Identify which cell holds the provided text, then report its (X, Y) central coordinate. 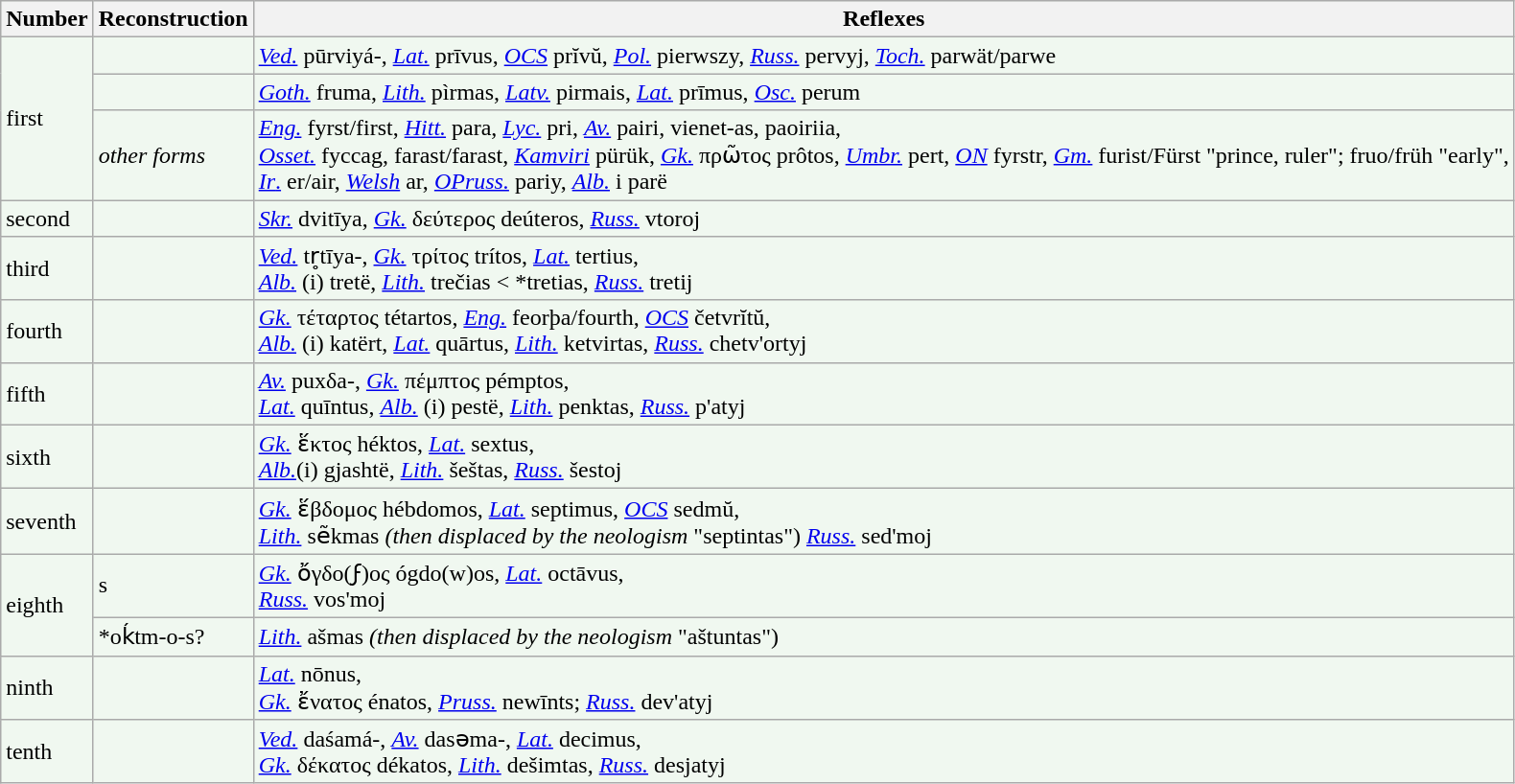
other forms (173, 155)
Gk. ἕβδομος hébdomos, Lat. septimus, OCS sedmŭ,Lith. sẽkmas (then displaced by the neologism "septintas") Russ. sed'moj (884, 521)
Lat. nōnus,Gk. ἔνατος énatos, Pruss. newīnts; Russ. dev'atyj (884, 688)
Ved. pūrviyá-, Lat. prīvus, OCS prĭvŭ, Pol. pierwszy, Russ. pervyj, Toch. parwät/parwe (884, 56)
sixth (47, 456)
Reconstruction (173, 19)
Gk. τέταρτος tétartos, Eng. feorþa/fourth, OCS četvrĭtŭ,Alb. (i) katërt, Lat. quārtus, Lith. ketvirtas, Russ. chetv'ortyj (884, 332)
ninth (47, 688)
Goth. fruma, Lith. pìrmas, Latv. pirmais, Lat. prīmus, Osc. perum (884, 92)
eighth (47, 605)
first (47, 119)
Ved. daśamá-, Av. dasəma-, Lat. decimus,Gk. δέκατος dékatos, Lith. dešimtas, Russ. desjatyj (884, 751)
Skr. dvitīya, Gk. δεύτερος deúteros, Russ. vtoroj (884, 218)
Av. puxδa-, Gk. πέμπτος pémptos,Lat. quīntus, Alb. (i) pestë, Lith. penktas, Russ. p'atyj (884, 393)
Ved. tr̥tīya-, Gk. τρίτος trítos, Lat. tertius,Alb. (i) tretë, Lith. trečias < *tretias, Russ. tretij (884, 268)
seventh (47, 521)
second (47, 218)
s (173, 587)
third (47, 268)
tenth (47, 751)
Lith. ašmas (then displaced by the neologism "aštuntas") (884, 636)
fourth (47, 332)
Number (47, 19)
Gk. ὄγδο(ϝ)ος ógdo(w)os, Lat. octāvus,Russ. vos'moj (884, 587)
*oḱtm-o-s? (173, 636)
fifth (47, 393)
Gk. ἕκτος héktos, Lat. sextus,Alb.(i) gjashtë, Lith. šeštas, Russ. šestoj (884, 456)
Reflexes (884, 19)
